Capture the cell that displays the provided text and extract its [X, Y] central coordinate. 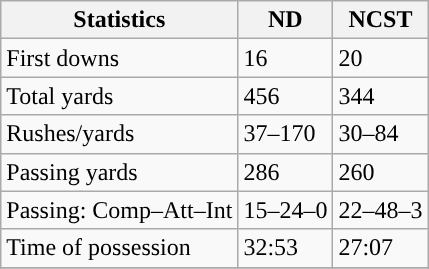
NCST [380, 20]
Passing: Comp–Att–Int [120, 210]
ND [286, 20]
16 [286, 58]
32:53 [286, 248]
Statistics [120, 20]
First downs [120, 58]
27:07 [380, 248]
456 [286, 96]
Passing yards [120, 172]
37–170 [286, 134]
260 [380, 172]
Rushes/yards [120, 134]
344 [380, 96]
15–24–0 [286, 210]
Total yards [120, 96]
Time of possession [120, 248]
30–84 [380, 134]
22–48–3 [380, 210]
20 [380, 58]
286 [286, 172]
